Return the [X, Y] coordinate for the center point of the cell that contains the specified text.  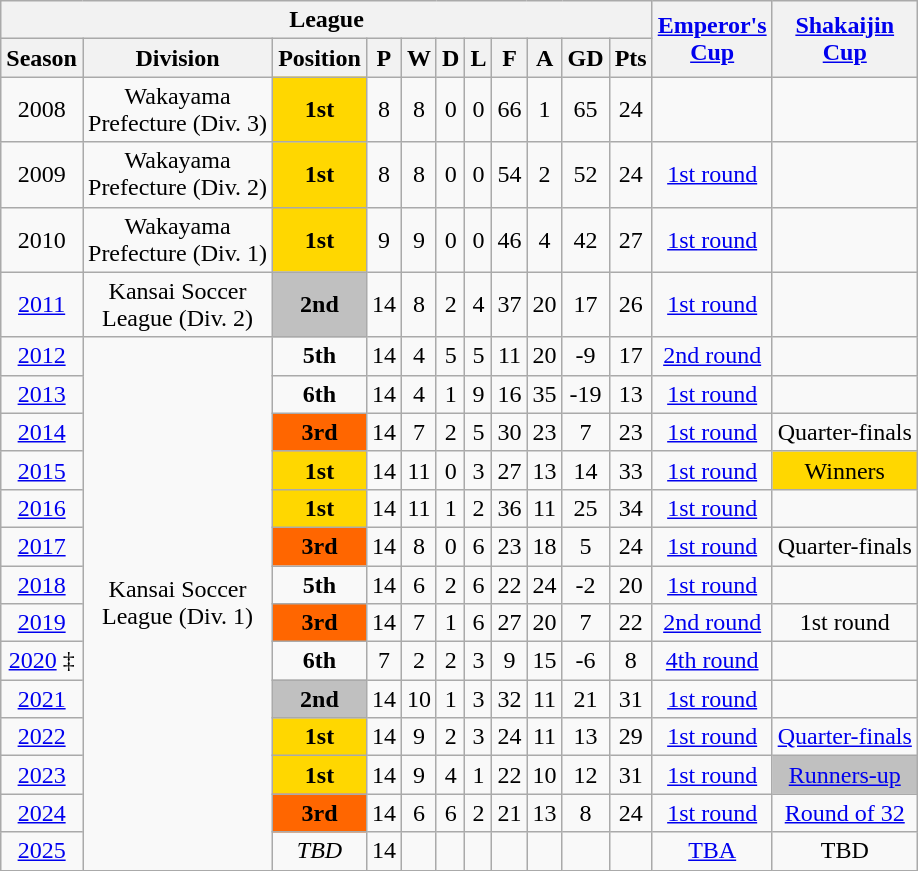
P [384, 58]
16 [510, 394]
2009 [42, 174]
2021 [42, 699]
15 [544, 661]
Winners [844, 470]
W [418, 58]
-19 [586, 394]
-9 [586, 356]
2013 [42, 394]
D [450, 58]
66 [510, 110]
-2 [586, 585]
Emperor'sCup [712, 39]
2025 [42, 851]
Season [42, 58]
Kansai SoccerLeague (Div. 2) [177, 304]
2023 [42, 775]
4th round [712, 661]
A [544, 58]
Kansai SoccerLeague (Div. 1) [177, 604]
2019 [42, 623]
2015 [42, 470]
2022 [42, 737]
29 [630, 737]
ShakaijinCup [844, 39]
Pts [630, 58]
2020 ‡ [42, 661]
WakayamaPrefecture (Div. 2) [177, 174]
Division [177, 58]
33 [630, 470]
Position [320, 58]
35 [544, 394]
65 [586, 110]
2024 [42, 813]
18 [544, 546]
GD [586, 58]
25 [586, 508]
37 [510, 304]
12 [586, 775]
Runners-up [844, 775]
TBA [712, 851]
42 [586, 240]
32 [510, 699]
2012 [42, 356]
2016 [42, 508]
F [510, 58]
52 [586, 174]
2014 [42, 432]
L [478, 58]
WakayamaPrefecture (Div. 1) [177, 240]
2008 [42, 110]
26 [630, 304]
30 [510, 432]
2018 [42, 585]
Round of 32 [844, 813]
36 [510, 508]
34 [630, 508]
2011 [42, 304]
WakayamaPrefecture (Div. 3) [177, 110]
2017 [42, 546]
46 [510, 240]
2010 [42, 240]
-6 [586, 661]
League [326, 20]
54 [510, 174]
